For the text-containing cell, return its midpoint in (x, y) coordinate format. 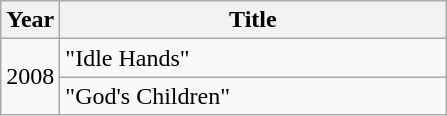
"God's Children" (253, 96)
Year (30, 20)
"Idle Hands" (253, 58)
2008 (30, 77)
Title (253, 20)
